Pinpoint the cell where the given text exists, returning its (x, y) midpoint coordinate. 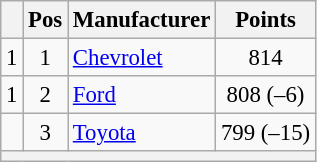
799 (–15) (266, 133)
3 (46, 133)
Manufacturer (142, 20)
808 (–6) (266, 95)
Points (266, 20)
Ford (142, 95)
Toyota (142, 133)
814 (266, 58)
2 (46, 95)
Pos (46, 20)
Chevrolet (142, 58)
